Find where the given text appears and provide that cell's center as [x, y] coordinate. 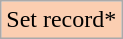
Set record* [62, 20]
